Detect which cell encompasses the target text, then output its [x, y] center coordinate. 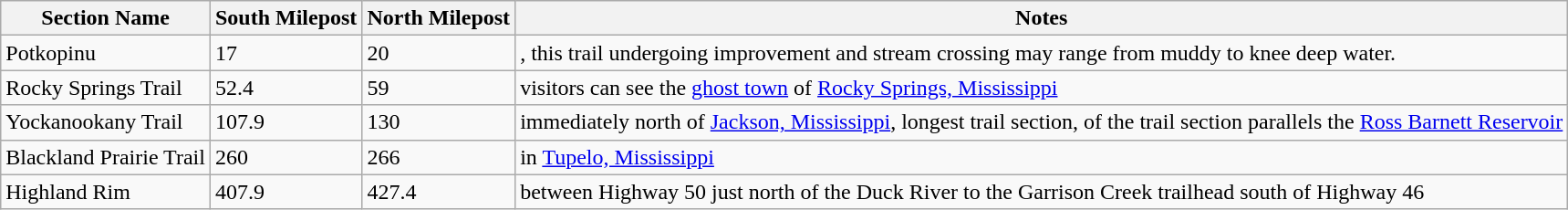
Yockanookany Trail [106, 122]
in Tupelo, Mississippi [1042, 157]
427.4 [439, 192]
52.4 [286, 88]
260 [286, 157]
20 [439, 53]
266 [439, 157]
Notes [1042, 18]
Rocky Springs Trail [106, 88]
59 [439, 88]
visitors can see the ghost town of Rocky Springs, Mississippi [1042, 88]
Highland Rim [106, 192]
North Milepost [439, 18]
Blackland Prairie Trail [106, 157]
130 [439, 122]
Section Name [106, 18]
immediately north of Jackson, Mississippi, longest trail section, of the trail section parallels the Ross Barnett Reservoir [1042, 122]
407.9 [286, 192]
107.9 [286, 122]
, this trail undergoing improvement and stream crossing may range from muddy to knee deep water. [1042, 53]
17 [286, 53]
between Highway 50 just north of the Duck River to the Garrison Creek trailhead south of Highway 46 [1042, 192]
South Milepost [286, 18]
Potkopinu [106, 53]
